Detect which cell encompasses the target text, then output its [X, Y] center coordinate. 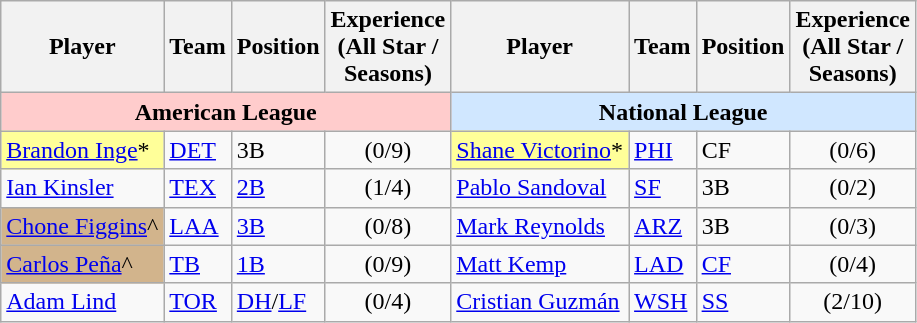
Pablo Sandoval [540, 188]
Cristian Guzmán [540, 302]
TOR [198, 302]
Shane Victorino* [540, 150]
1B [278, 264]
LAA [198, 226]
DET [198, 150]
(0/3) [853, 226]
(0/2) [853, 188]
(1/4) [388, 188]
ARZ [663, 226]
Chone Figgins^ [82, 226]
National League [684, 112]
PHI [663, 150]
American League [226, 112]
Mark Reynolds [540, 226]
Brandon Inge* [82, 150]
LAD [663, 264]
Adam Lind [82, 302]
Carlos Peña^ [82, 264]
(0/6) [853, 150]
TEX [198, 188]
(0/8) [388, 226]
WSH [663, 302]
DH/LF [278, 302]
2B [278, 188]
SS [743, 302]
Matt Kemp [540, 264]
TB [198, 264]
(2/10) [853, 302]
SF [663, 188]
Ian Kinsler [82, 188]
